From the cell containing the given text, extract its center point as (X, Y) coordinate. 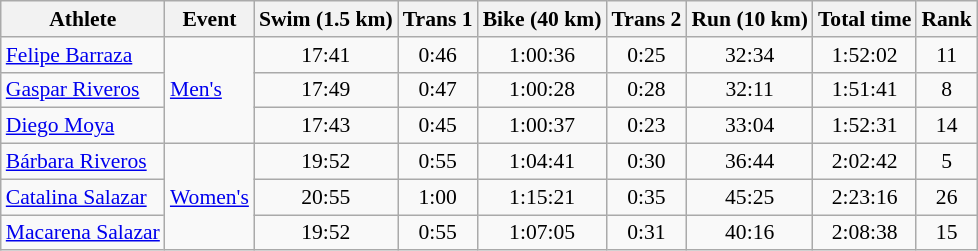
1:04:41 (542, 162)
1:00:37 (542, 126)
Catalina Salazar (83, 197)
1:51:41 (864, 90)
Run (10 km) (749, 19)
0:23 (647, 126)
45:25 (749, 197)
0:35 (647, 197)
Bike (40 km) (542, 19)
40:16 (749, 233)
1:00:36 (542, 55)
Trans 1 (438, 19)
11 (946, 55)
Total time (864, 19)
Bárbara Riveros (83, 162)
1:07:05 (542, 233)
26 (946, 197)
17:43 (326, 126)
2:23:16 (864, 197)
0:25 (647, 55)
Trans 2 (647, 19)
Rank (946, 19)
14 (946, 126)
1:52:02 (864, 55)
32:34 (749, 55)
1:52:31 (864, 126)
0:46 (438, 55)
Women's (210, 198)
1:15:21 (542, 197)
Swim (1.5 km) (326, 19)
0:31 (647, 233)
15 (946, 233)
0:47 (438, 90)
20:55 (326, 197)
0:45 (438, 126)
32:11 (749, 90)
2:08:38 (864, 233)
Men's (210, 90)
Event (210, 19)
8 (946, 90)
Macarena Salazar (83, 233)
17:41 (326, 55)
5 (946, 162)
33:04 (749, 126)
2:02:42 (864, 162)
Felipe Barraza (83, 55)
Athlete (83, 19)
17:49 (326, 90)
0:28 (647, 90)
1:00 (438, 197)
1:00:28 (542, 90)
36:44 (749, 162)
0:30 (647, 162)
Gaspar Riveros (83, 90)
Diego Moya (83, 126)
